For the text-containing cell, return its midpoint in (x, y) coordinate format. 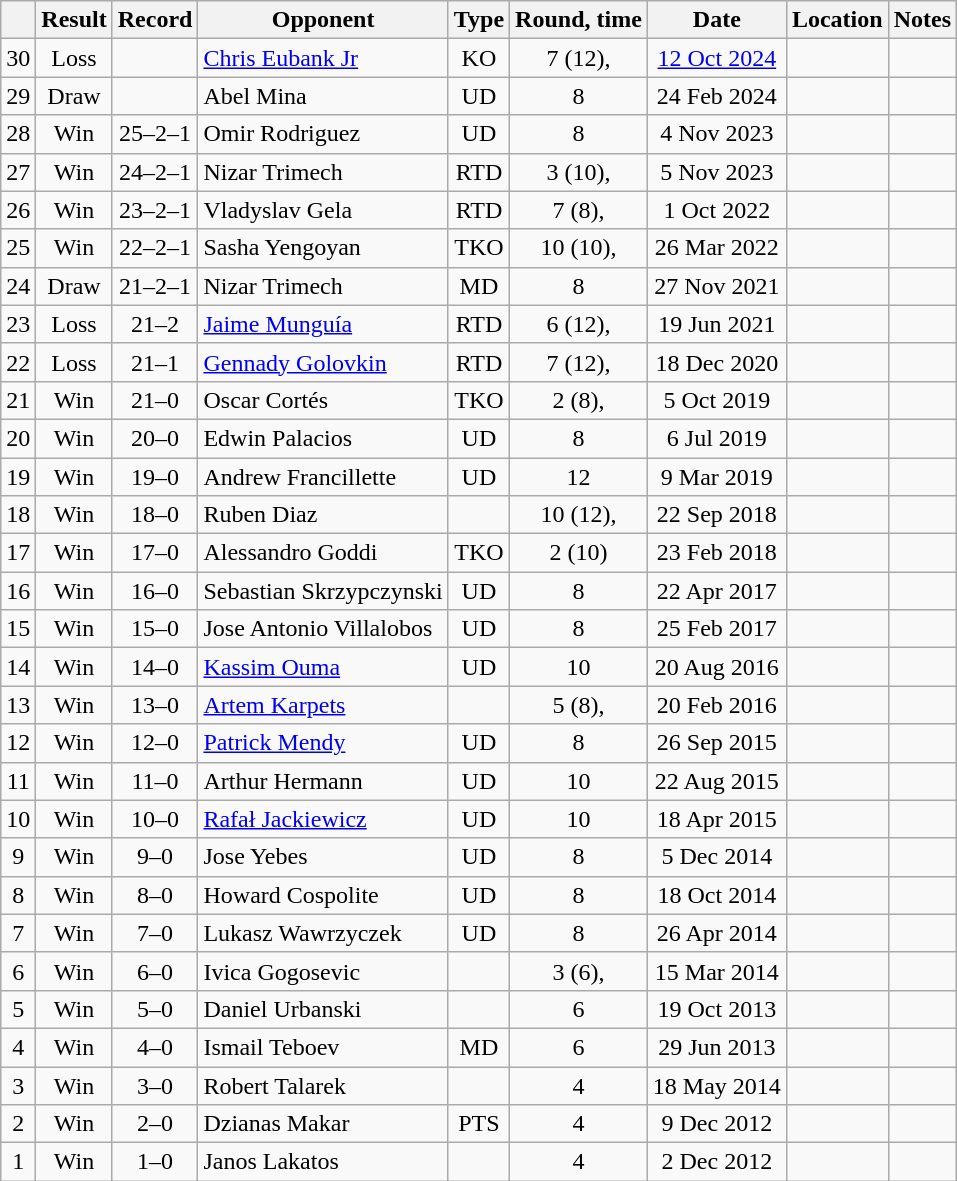
Oscar Cortés (323, 400)
13 (18, 705)
PTS (478, 1124)
4–0 (155, 1047)
24 Feb 2024 (716, 96)
KO (478, 58)
Notes (922, 20)
18 (18, 515)
6 Jul 2019 (716, 438)
5 (8), (579, 705)
Record (155, 20)
Chris Eubank Jr (323, 58)
Gennady Golovkin (323, 362)
25–2–1 (155, 134)
9 (18, 857)
18 May 2014 (716, 1085)
5–0 (155, 1009)
11 (18, 781)
1 Oct 2022 (716, 210)
Robert Talarek (323, 1085)
25 (18, 248)
30 (18, 58)
12 Oct 2024 (716, 58)
20 Feb 2016 (716, 705)
18 Dec 2020 (716, 362)
19 Jun 2021 (716, 324)
21–2 (155, 324)
14–0 (155, 667)
14 (18, 667)
17–0 (155, 553)
23 (18, 324)
22 (18, 362)
3 (6), (579, 971)
Location (837, 20)
Ruben Diaz (323, 515)
Edwin Palacios (323, 438)
6 (12), (579, 324)
21 (18, 400)
10–0 (155, 819)
Janos Lakatos (323, 1162)
19–0 (155, 477)
27 Nov 2021 (716, 286)
22–2–1 (155, 248)
Abel Mina (323, 96)
2–0 (155, 1124)
Alessandro Goddi (323, 553)
24–2–1 (155, 172)
18 Oct 2014 (716, 895)
19 Oct 2013 (716, 1009)
11–0 (155, 781)
15 (18, 629)
Jose Yebes (323, 857)
Artem Karpets (323, 705)
Sasha Yengoyan (323, 248)
Opponent (323, 20)
1 (18, 1162)
2 (18, 1124)
26 (18, 210)
16–0 (155, 591)
20–0 (155, 438)
19 (18, 477)
22 Aug 2015 (716, 781)
Type (478, 20)
5 Oct 2019 (716, 400)
21–0 (155, 400)
6–0 (155, 971)
Round, time (579, 20)
Patrick Mendy (323, 743)
13–0 (155, 705)
20 (18, 438)
26 Apr 2014 (716, 933)
26 Sep 2015 (716, 743)
27 (18, 172)
Ivica Gogosevic (323, 971)
Arthur Hermann (323, 781)
24 (18, 286)
26 Mar 2022 (716, 248)
28 (18, 134)
7 (8), (579, 210)
2 Dec 2012 (716, 1162)
12–0 (155, 743)
8–0 (155, 895)
5 Dec 2014 (716, 857)
3 (10), (579, 172)
3–0 (155, 1085)
17 (18, 553)
10 (12), (579, 515)
5 Nov 2023 (716, 172)
23–2–1 (155, 210)
Ismail Teboev (323, 1047)
7–0 (155, 933)
9 Mar 2019 (716, 477)
Lukasz Wawrzyczek (323, 933)
3 (18, 1085)
Jaime Munguía (323, 324)
4 Nov 2023 (716, 134)
Vladyslav Gela (323, 210)
18–0 (155, 515)
15 Mar 2014 (716, 971)
15–0 (155, 629)
29 (18, 96)
16 (18, 591)
Howard Cospolite (323, 895)
Dzianas Makar (323, 1124)
Daniel Urbanski (323, 1009)
2 (8), (579, 400)
Result (74, 20)
29 Jun 2013 (716, 1047)
Rafał Jackiewicz (323, 819)
22 Apr 2017 (716, 591)
25 Feb 2017 (716, 629)
22 Sep 2018 (716, 515)
Jose Antonio Villalobos (323, 629)
Sebastian Skrzypczynski (323, 591)
1–0 (155, 1162)
Date (716, 20)
9 Dec 2012 (716, 1124)
18 Apr 2015 (716, 819)
7 (18, 933)
23 Feb 2018 (716, 553)
10 (10), (579, 248)
2 (10) (579, 553)
Omir Rodriguez (323, 134)
Kassim Ouma (323, 667)
21–1 (155, 362)
5 (18, 1009)
9–0 (155, 857)
Andrew Francillette (323, 477)
21–2–1 (155, 286)
20 Aug 2016 (716, 667)
